Extract the (X, Y) coordinate from the center of the cell holding the provided text.  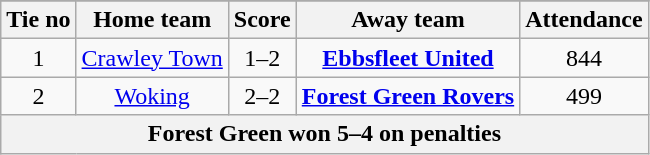
Woking (152, 96)
499 (584, 96)
Forest Green won 5–4 on penalties (324, 134)
Home team (152, 20)
2–2 (262, 96)
Attendance (584, 20)
Away team (408, 20)
Tie no (38, 20)
Crawley Town (152, 58)
Forest Green Rovers (408, 96)
2 (38, 96)
Score (262, 20)
844 (584, 58)
Ebbsfleet United (408, 58)
1 (38, 58)
1–2 (262, 58)
